Provide the [X, Y] coordinate of the cell's center where the given text is located.  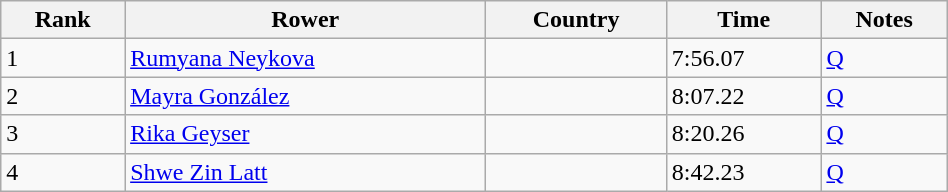
8:20.26 [744, 134]
Time [744, 20]
Shwe Zin Latt [306, 172]
8:07.22 [744, 96]
2 [63, 96]
Rumyana Neykova [306, 58]
Rank [63, 20]
3 [63, 134]
Country [576, 20]
7:56.07 [744, 58]
1 [63, 58]
Mayra González [306, 96]
8:42.23 [744, 172]
Notes [884, 20]
Rower [306, 20]
4 [63, 172]
Rika Geyser [306, 134]
